Capture the cell that displays the provided text and extract its (X, Y) central coordinate. 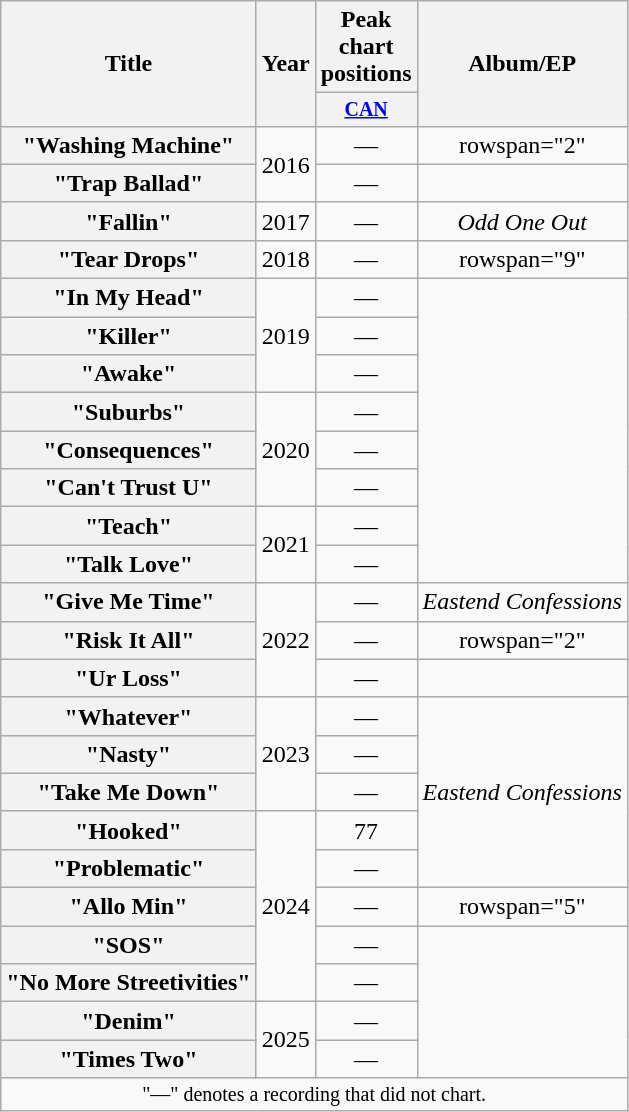
"No More Streetivities" (128, 983)
Title (128, 64)
rowspan="9" (522, 259)
"Teach" (128, 526)
"Tear Drops" (128, 259)
"Awake" (128, 374)
"Times Two" (128, 1059)
"Suburbs" (128, 412)
rowspan="5" (522, 907)
"Fallin" (128, 221)
"Consequences" (128, 450)
"Nasty" (128, 754)
Album/EP (522, 64)
2022 (286, 640)
"Give Me Time" (128, 602)
"Denim" (128, 1021)
"Killer" (128, 336)
Year (286, 64)
"Trap Ballad" (128, 183)
Peak chart positions (366, 47)
2025 (286, 1040)
"Problematic" (128, 868)
"—" denotes a recording that did not chart. (314, 1094)
2019 (286, 336)
2018 (286, 259)
"In My Head" (128, 298)
"Ur Loss" (128, 678)
"Take Me Down" (128, 792)
"Whatever" (128, 716)
"Hooked" (128, 830)
"SOS" (128, 945)
2024 (286, 906)
"Allo Min" (128, 907)
CAN (366, 110)
"Can't Trust U" (128, 488)
2016 (286, 164)
2017 (286, 221)
2023 (286, 754)
Odd One Out (522, 221)
"Talk Love" (128, 564)
2021 (286, 545)
"Washing Machine" (128, 145)
77 (366, 830)
"Risk It All" (128, 640)
2020 (286, 450)
